For the text-containing cell, return its midpoint in (x, y) coordinate format. 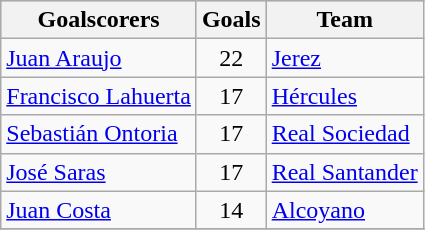
Real Sociedad (344, 134)
Juan Costa (99, 210)
Alcoyano (344, 210)
Real Santander (344, 172)
José Saras (99, 172)
Francisco Lahuerta (99, 96)
14 (231, 210)
Hércules (344, 96)
Team (344, 20)
Sebastián Ontoria (99, 134)
Goals (231, 20)
Juan Araujo (99, 58)
Goalscorers (99, 20)
22 (231, 58)
Jerez (344, 58)
